For the text-containing cell, return its midpoint in [x, y] coordinate format. 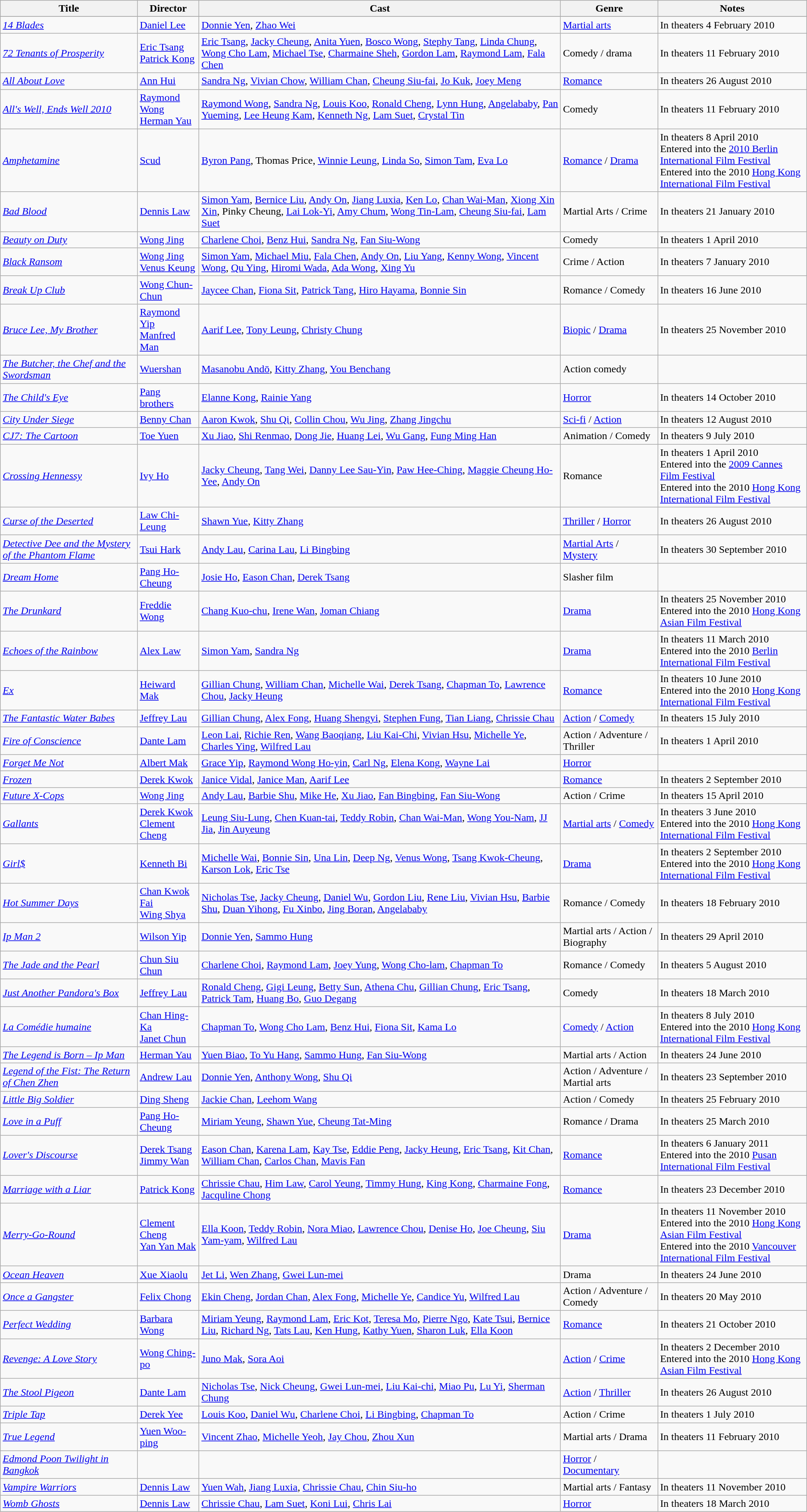
In theaters 2 December 2010 Entered into the 2010 Hong Kong Asian Film Festival [732, 1358]
Martial arts / Drama [609, 1437]
Crossing Hennessy [69, 476]
In theaters 16 June 2010 [732, 290]
Derek Kwok Clement Cheng [168, 823]
72 Tenants of Prosperity [69, 53]
In theaters 14 October 2010 [732, 397]
Dream Home [69, 577]
Ronald Cheng, Gigi Leung, Betty Sun, Athena Chu, Gillian Chung, Eric Tsang, Patrick Tam, Huang Bo, Guo Degang [380, 993]
Action / Adventure / Martial arts [609, 1077]
Beauty on Duty [69, 240]
Aarif Lee, Tony Leung, Christy Chung [380, 329]
Donnie Yen, Anthony Wong, Shu Qi [380, 1077]
Legend of the Fist: The Return of Chen Zhen [69, 1077]
Action / Thriller [609, 1393]
Donnie Yen, Sammo Hung [380, 937]
Law Chi-Leung [168, 521]
In theaters 1 July 2010 [732, 1415]
Raymond Wong, Sandra Ng, Louis Koo, Ronald Cheng, Lynn Hung, Angelababy, Pan Yueming, Lee Heung Kam, Kenneth Ng, Lam Suet, Crystal Tin [380, 109]
Forget Me Not [69, 763]
Perfect Wedding [69, 1325]
Chun Siu Chun [168, 965]
Action / Adventure / Thriller [609, 740]
Charlene Choi, Benz Hui, Sandra Ng, Fan Siu-Wong [380, 240]
Herman Yau [168, 1055]
Clement Cheng Yan Yan Mak [168, 1235]
Edmond Poon Twilight in Bangkok [69, 1465]
Shawn Yue, Kitty Zhang [380, 521]
Wilson Yip [168, 937]
Ocean Heaven [69, 1274]
Chapman To, Wong Cho Lam, Benz Hui, Fiona Sit, Kama Lo [380, 1027]
In theaters 12 August 2010 [732, 420]
Heiward Mak [168, 690]
Grace Yip, Raymond Wong Ho-yin, Carl Ng, Elena Kong, Wayne Lai [380, 763]
In theaters 7 January 2010 [732, 262]
In theaters 8 July 2010 Entered into the 2010 Hong Kong International Film Festival [732, 1027]
Once a Gangster [69, 1296]
Chrissie Chau, Him Law, Carol Yeung, Timmy Hung, King Kong, Charmaine Fong, Jacquline Chong [380, 1189]
Aaron Kwok, Shu Qi, Collin Chou, Wu Jing, Zhang Jingchu [380, 420]
Scud [168, 160]
In theaters 9 July 2010 [732, 436]
Comedy / drama [609, 53]
Director [168, 9]
Xue Xiaolu [168, 1274]
Daniel Lee [168, 25]
Chrissie Chau, Lam Suet, Koni Lui, Chris Lai [380, 1503]
In theaters 25 February 2010 [732, 1099]
Curse of the Deserted [69, 521]
Vincent Zhao, Michelle Yeoh, Jay Chou, Zhou Xun [380, 1437]
City Under Siege [69, 420]
In theaters 4 February 2010 [732, 25]
Tsui Hark [168, 549]
The Legend is Born – Ip Man [69, 1055]
Girl$ [69, 864]
The Fantastic Water Babes [69, 718]
Raymond Yip Manfred Man [168, 329]
In theaters 30 September 2010 [732, 549]
Black Ransom [69, 262]
Break Up Club [69, 290]
CJ7: The Cartoon [69, 436]
Ekin Cheng, Jordan Chan, Alex Fong, Michelle Ye, Candice Yu, Wilfred Lau [380, 1296]
Notes [732, 9]
In theaters 8 April 2010 Entered into the 2010 Berlin International Film Festival Entered into the 2010 Hong Kong International Film Festival [732, 160]
Martial arts [609, 25]
Juno Mak, Sora Aoi [380, 1358]
Genre [609, 9]
Derek Yee [168, 1415]
In theaters 15 July 2010 [732, 718]
In theaters 11 March 2010 Entered into the 2010 Berlin International Film Festival [732, 651]
Chan Kwok Fai Wing Shya [168, 903]
In theaters 25 November 2010 [732, 329]
Jackie Chan, Leehom Wang [380, 1099]
Martial arts / Action [609, 1055]
Leung Siu-Lung, Chen Kuan-tai, Teddy Robin, Chan Wai-Man, Wong You-Nam, JJ Jia, Jin Auyeung [380, 823]
In theaters 11 November 2010 Entered into the 2010 Hong Kong Asian Film Festival Entered into the 2010 Vancouver International Film Festival [732, 1235]
Josie Ho, Eason Chan, Derek Tsang [380, 577]
Derek Tsang Jimmy Wan [168, 1155]
Wong Ching-po [168, 1358]
La Comédie humaine [69, 1027]
Ella Koon, Teddy Robin, Nora Miao, Lawrence Chou, Denise Ho, Joe Cheung, Siu Yam-yam, Wilfred Lau [380, 1235]
All's Well, Ends Well 2010 [69, 109]
Xu Jiao, Shi Renmao, Dong Jie, Huang Lei, Wu Gang, Fung Ming Han [380, 436]
Masanobu Andō, Kitty Zhang, You Benchang [380, 369]
Womb Ghosts [69, 1503]
Jacky Cheung, Tang Wei, Danny Lee Sau-Yin, Paw Hee-Ching, Maggie Cheung Ho-Yee, Andy On [380, 476]
The Butcher, the Chef and the Swordsman [69, 369]
Miriam Yeung, Raymond Lam, Eric Kot, Teresa Mo, Pierre Ngo, Kate Tsui, Bernice Liu, Richard Ng, Tats Lau, Ken Hung, Kathy Yuen, Sharon Luk, Ella Koon [380, 1325]
Charlene Choi, Raymond Lam, Joey Yung, Wong Cho-lam, Chapman To [380, 965]
Benny Chan [168, 420]
Kenneth Bi [168, 864]
Andy Lau, Barbie Shu, Mike He, Xu Jiao, Fan Bingbing, Fan Siu-Wong [380, 795]
Nicholas Tse, Nick Cheung, Gwei Lun-mei, Liu Kai-chi, Miao Pu, Lu Yi, Sherman Chung [380, 1393]
Martial Arts / Mystery [609, 549]
Eric Tsang Patrick Kong [168, 53]
In theaters 11 November 2010 [732, 1487]
The Child's Eye [69, 397]
Sci-fi / Action [609, 420]
The Stool Pigeon [69, 1393]
Hot Summer Days [69, 903]
Jaycee Chan, Fiona Sit, Patrick Tang, Hiro Hayama, Bonnie Sin [380, 290]
Martial arts / Comedy [609, 823]
Biopic / Drama [609, 329]
Chan Hing-Ka Janet Chun [168, 1027]
Detective Dee and the Mystery of the Phantom Flame [69, 549]
Gillian Chung, Alex Fong, Huang Shengyi, Stephen Fung, Tian Liang, Chrissie Chau [380, 718]
Echoes of the Rainbow [69, 651]
Marriage with a Liar [69, 1189]
Comedy / Action [609, 1027]
Animation / Comedy [609, 436]
The Drunkard [69, 611]
Wong Jing Venus Keung [168, 262]
Wuershan [168, 369]
Ann Hui [168, 81]
Andrew Lau [168, 1077]
In theaters 10 June 2010 Entered into the 2010 Hong Kong International Film Festival [732, 690]
Title [69, 9]
Martial Arts / Crime [609, 212]
Ivy Ho [168, 476]
In theaters 29 April 2010 [732, 937]
In theaters 25 March 2010 [732, 1121]
Barbara Wong [168, 1325]
In theaters 1 April 2010 Entered into the 2009 Cannes Film Festival Entered into the 2010 Hong Kong International Film Festival [732, 476]
In theaters 25 November 2010 Entered into the 2010 Hong Kong Asian Film Festival [732, 611]
Ex [69, 690]
Future X-Cops [69, 795]
Jet Li, Wen Zhang, Gwei Lun-mei [380, 1274]
Triple Tap [69, 1415]
Albert Mak [168, 763]
Crime / Action [609, 262]
In theaters 21 October 2010 [732, 1325]
Elanne Kong, Rainie Yang [380, 397]
In theaters 2 September 2010 Entered into the 2010 Hong Kong International Film Festival [732, 864]
Lover's Discourse [69, 1155]
Freddie Wong [168, 611]
Patrick Kong [168, 1189]
Vampire Warriors [69, 1487]
Action / Adventure / Comedy [609, 1296]
Yuen Biao, To Yu Hang, Sammo Hung, Fan Siu-Wong [380, 1055]
Nicholas Tse, Jacky Cheung, Daniel Wu, Gordon Liu, Rene Liu, Vivian Hsu, Barbie Shu, Duan Yihong, Fu Xinbo, Jing Boran, Angelababy [380, 903]
Louis Koo, Daniel Wu, Charlene Choi, Li Bingbing, Chapman To [380, 1415]
Ding Sheng [168, 1099]
Bad Blood [69, 212]
Pang brothers [168, 397]
True Legend [69, 1437]
Byron Pang, Thomas Price, Winnie Leung, Linda So, Simon Tam, Eva Lo [380, 160]
Janice Vidal, Janice Man, Aarif Lee [380, 779]
Love in a Puff [69, 1121]
Raymond Wong Herman Yau [168, 109]
Fire of Conscience [69, 740]
Gallants [69, 823]
Miriam Yeung, Shawn Yue, Cheung Tat-Ming [380, 1121]
Merry-Go-Round [69, 1235]
In theaters 15 April 2010 [732, 795]
The Jade and the Pearl [69, 965]
All About Love [69, 81]
Eason Chan, Karena Lam, Kay Tse, Eddie Peng, Jacky Heung, Eric Tsang, Kit Chan, William Chan, Carlos Chan, Mavis Fan [380, 1155]
Slasher film [609, 577]
Frozen [69, 779]
Horror / Documentary [609, 1465]
Chang Kuo-chu, Irene Wan, Joman Chiang [380, 611]
In theaters 2 September 2010 [732, 779]
In theaters 23 September 2010 [732, 1077]
Cast [380, 9]
Toe Yuen [168, 436]
Yuen Woo-ping [168, 1437]
Alex Law [168, 651]
Leon Lai, Richie Ren, Wang Baoqiang, Liu Kai-Chi, Vivian Hsu, Michelle Ye, Charles Ying, Wilfred Lau [380, 740]
Sandra Ng, Vivian Chow, William Chan, Cheung Siu-fai, Jo Kuk, Joey Meng [380, 81]
In theaters 23 December 2010 [732, 1189]
Amphetamine [69, 160]
Yuen Wah, Jiang Luxia, Chrissie Chau, Chin Siu-ho [380, 1487]
Derek Kwok [168, 779]
Action comedy [609, 369]
Simon Yam, Sandra Ng [380, 651]
In theaters 18 February 2010 [732, 903]
In theaters 20 May 2010 [732, 1296]
Gillian Chung, William Chan, Michelle Wai, Derek Tsang, Chapman To, Lawrence Chou, Jacky Heung [380, 690]
14 Blades [69, 25]
Just Another Pandora's Box [69, 993]
Wong Chun-Chun [168, 290]
Felix Chong [168, 1296]
In theaters 6 January 2011 Entered into the 2010 Pusan International Film Festival [732, 1155]
Martial arts / Action / Biography [609, 937]
Donnie Yen, Zhao Wei [380, 25]
Thriller / Horror [609, 521]
Ip Man 2 [69, 937]
In theaters 3 June 2010 Entered into the 2010 Hong Kong International Film Festival [732, 823]
Michelle Wai, Bonnie Sin, Una Lin, Deep Ng, Venus Wong, Tsang Kwok-Cheung, Karson Lok, Eric Tse [380, 864]
Bruce Lee, My Brother [69, 329]
Andy Lau, Carina Lau, Li Bingbing [380, 549]
Revenge: A Love Story [69, 1358]
In theaters 21 January 2010 [732, 212]
Simon Yam, Michael Miu, Fala Chen, Andy On, Liu Yang, Kenny Wong, Vincent Wong, Qu Ying, Hiromi Wada, Ada Wong, Xing Yu [380, 262]
Little Big Soldier [69, 1099]
In theaters 5 August 2010 [732, 965]
Martial arts / Fantasy [609, 1487]
